Pinpoint the cell where the given text exists, returning its (X, Y) midpoint coordinate. 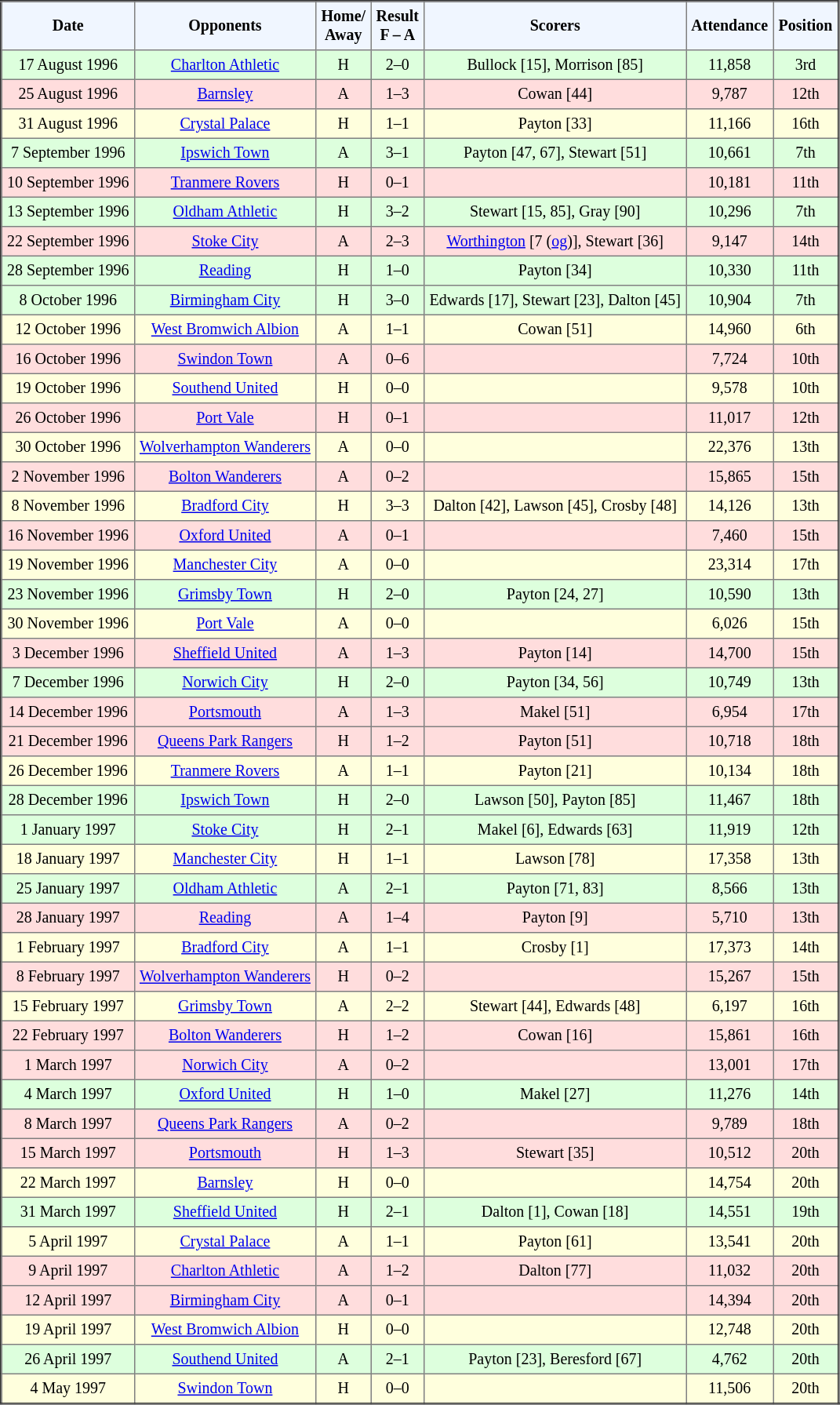
10 September 1996 (68, 183)
Makel [6], Edwards [63] (555, 830)
22,376 (729, 447)
22 March 1997 (68, 1183)
Payton [51] (555, 741)
12,748 (729, 1330)
0–6 (398, 359)
15 February 1997 (68, 1006)
Makel [51] (555, 712)
1 January 1997 (68, 830)
Dalton [42], Lawson [45], Crosby [48] (555, 506)
Edwards [17], Stewart [23], Dalton [45] (555, 300)
Attendance (729, 26)
11,032 (729, 1271)
Cowan [44] (555, 94)
11,919 (729, 830)
8 March 1997 (68, 1124)
13,541 (729, 1242)
28 December 1996 (68, 800)
9,147 (729, 242)
Dalton [1], Cowan [18] (555, 1212)
4 March 1997 (68, 1094)
10,718 (729, 741)
Payton [61] (555, 1242)
11,017 (729, 418)
14,700 (729, 653)
9,787 (729, 94)
10,296 (729, 212)
Cowan [16] (555, 1036)
19 November 1996 (68, 565)
Crosby [1] (555, 948)
3–3 (398, 506)
11,467 (729, 800)
30 October 1996 (68, 447)
Payton [34, 56] (555, 682)
19 April 1997 (68, 1330)
Scorers (555, 26)
16 October 1996 (68, 359)
3 December 1996 (68, 653)
14,394 (729, 1301)
Worthington [7 (og)], Stewart [36] (555, 242)
Cowan [51] (555, 329)
Payton [14] (555, 653)
Makel [27] (555, 1094)
Payton [21] (555, 771)
3–1 (398, 153)
8 November 1996 (68, 506)
3rd (806, 65)
Opponents (224, 26)
Stewart [15, 85], Gray [90] (555, 212)
26 October 1996 (68, 418)
2–3 (398, 242)
12 April 1997 (68, 1301)
Payton [23], Beresford [67] (555, 1360)
11,858 (729, 65)
15,865 (729, 477)
10,749 (729, 682)
Bullock [15], Morrison [85] (555, 65)
12 October 1996 (68, 329)
14,960 (729, 329)
8 February 1997 (68, 977)
6,026 (729, 624)
9 April 1997 (68, 1271)
1–4 (398, 918)
Payton [34] (555, 271)
Stewart [35] (555, 1153)
Lawson [50], Payton [85] (555, 800)
8 October 1996 (68, 300)
11,276 (729, 1094)
Dalton [77] (555, 1271)
14,551 (729, 1212)
6,197 (729, 1006)
28 January 1997 (68, 918)
3–2 (398, 212)
10,590 (729, 595)
6th (806, 329)
ResultF – A (398, 26)
18 January 1997 (68, 859)
26 April 1997 (68, 1360)
7 December 1996 (68, 682)
11,506 (729, 1389)
10,134 (729, 771)
Stewart [44], Edwards [48] (555, 1006)
8,566 (729, 889)
Home/Away (344, 26)
10,512 (729, 1153)
7 September 1996 (68, 153)
7,724 (729, 359)
23 November 1996 (68, 595)
10,661 (729, 153)
31 March 1997 (68, 1212)
16 November 1996 (68, 536)
17,358 (729, 859)
21 December 1996 (68, 741)
19 October 1996 (68, 388)
14,126 (729, 506)
5,710 (729, 918)
2–2 (398, 1006)
15,267 (729, 977)
25 January 1997 (68, 889)
5 April 1997 (68, 1242)
10,904 (729, 300)
9,578 (729, 388)
22 February 1997 (68, 1036)
7,460 (729, 536)
15,861 (729, 1036)
17 August 1996 (68, 65)
31 August 1996 (68, 124)
4 May 1997 (68, 1389)
1 March 1997 (68, 1065)
Payton [33] (555, 124)
14 December 1996 (68, 712)
23,314 (729, 565)
2 November 1996 (68, 477)
Lawson [78] (555, 859)
30 November 1996 (68, 624)
28 September 1996 (68, 271)
4,762 (729, 1360)
10,330 (729, 271)
Payton [9] (555, 918)
Position (806, 26)
26 December 1996 (68, 771)
14,754 (729, 1183)
Date (68, 26)
6,954 (729, 712)
17,373 (729, 948)
Payton [71, 83] (555, 889)
25 August 1996 (68, 94)
9,789 (729, 1124)
11,166 (729, 124)
22 September 1996 (68, 242)
Payton [24, 27] (555, 595)
15 March 1997 (68, 1153)
13,001 (729, 1065)
3–0 (398, 300)
Payton [47, 67], Stewart [51] (555, 153)
19th (806, 1212)
10,181 (729, 183)
1 February 1997 (68, 948)
13 September 1996 (68, 212)
